For the text-containing cell, return its midpoint in [x, y] coordinate format. 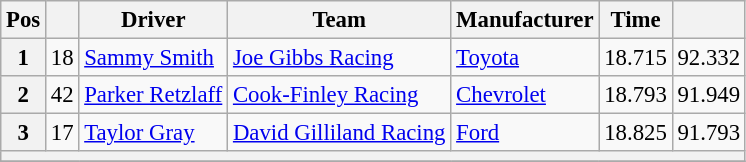
42 [62, 95]
Ford [525, 133]
Driver [154, 20]
Cook-Finley Racing [340, 95]
3 [24, 133]
Team [340, 20]
Chevrolet [525, 95]
18.825 [636, 133]
Manufacturer [525, 20]
18.715 [636, 58]
91.949 [708, 95]
2 [24, 95]
18.793 [636, 95]
17 [62, 133]
Toyota [525, 58]
91.793 [708, 133]
Joe Gibbs Racing [340, 58]
David Gilliland Racing [340, 133]
92.332 [708, 58]
Pos [24, 20]
18 [62, 58]
Sammy Smith [154, 58]
Parker Retzlaff [154, 95]
Time [636, 20]
Taylor Gray [154, 133]
1 [24, 58]
